Determine the [X, Y] coordinate at the center of the cell enclosing the given text.  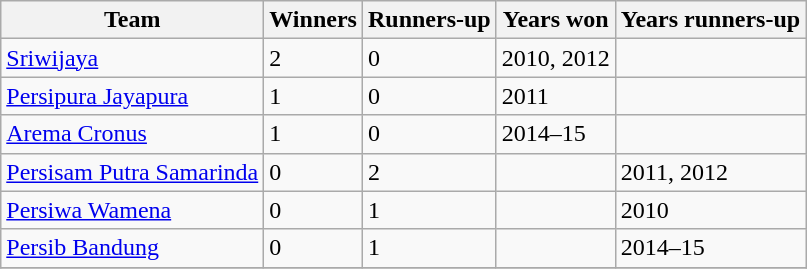
Arema Cronus [132, 134]
Runners-up [429, 20]
Sriwijaya [132, 58]
Persib Bandung [132, 248]
Winners [314, 20]
Years runners-up [710, 20]
2010 [710, 210]
Persipura Jayapura [132, 96]
Persisam Putra Samarinda [132, 172]
Years won [556, 20]
Persiwa Wamena [132, 210]
2011, 2012 [710, 172]
Team [132, 20]
2010, 2012 [556, 58]
2011 [556, 96]
